Return the (X, Y) coordinate for the center point of the cell that contains the specified text.  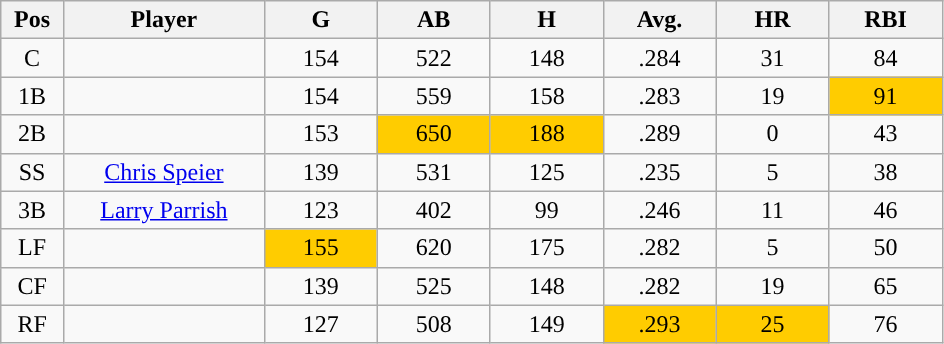
LF (32, 248)
Chris Speier (164, 172)
65 (886, 286)
525 (434, 286)
.284 (660, 58)
153 (320, 134)
46 (886, 210)
522 (434, 58)
.246 (660, 210)
650 (434, 134)
31 (772, 58)
Pos (32, 20)
1B (32, 96)
127 (320, 324)
559 (434, 96)
50 (886, 248)
402 (434, 210)
123 (320, 210)
99 (546, 210)
84 (886, 58)
149 (546, 324)
C (32, 58)
AB (434, 20)
38 (886, 172)
Player (164, 20)
RF (32, 324)
.283 (660, 96)
2B (32, 134)
508 (434, 324)
3B (32, 210)
.289 (660, 134)
175 (546, 248)
Avg. (660, 20)
.235 (660, 172)
531 (434, 172)
HR (772, 20)
CF (32, 286)
H (546, 20)
Larry Parrish (164, 210)
125 (546, 172)
SS (32, 172)
G (320, 20)
43 (886, 134)
188 (546, 134)
.293 (660, 324)
25 (772, 324)
155 (320, 248)
0 (772, 134)
91 (886, 96)
76 (886, 324)
RBI (886, 20)
620 (434, 248)
11 (772, 210)
158 (546, 96)
